Determine the [x, y] coordinate at the center of the cell enclosing the given text.  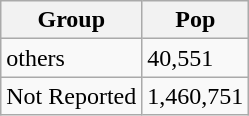
Group [72, 20]
others [72, 58]
40,551 [196, 58]
Pop [196, 20]
1,460,751 [196, 96]
Not Reported [72, 96]
